Scan for the cell matching the given text and deliver its [X, Y] coordinate at center. 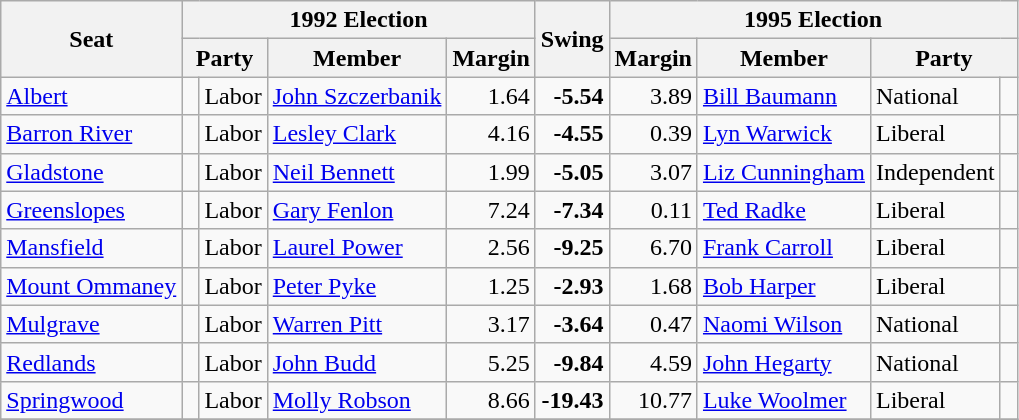
Peter Pyke [357, 286]
Ted Radke [784, 210]
Warren Pitt [357, 324]
-4.55 [572, 134]
Gary Fenlon [357, 210]
Greenslopes [92, 210]
Redlands [92, 362]
7.24 [491, 210]
4.16 [491, 134]
John Budd [357, 362]
Neil Bennett [357, 172]
-5.54 [572, 96]
10.77 [653, 400]
2.56 [491, 248]
Liz Cunningham [784, 172]
1995 Election [813, 20]
-9.25 [572, 248]
3.07 [653, 172]
-5.05 [572, 172]
0.11 [653, 210]
3.17 [491, 324]
Frank Carroll [784, 248]
Mansfield [92, 248]
Albert [92, 96]
1.64 [491, 96]
1.99 [491, 172]
Swing [572, 39]
Barron River [92, 134]
5.25 [491, 362]
6.70 [653, 248]
1992 Election [358, 20]
3.89 [653, 96]
8.66 [491, 400]
Independent [935, 172]
Mulgrave [92, 324]
-7.34 [572, 210]
Bob Harper [784, 286]
-3.64 [572, 324]
-9.84 [572, 362]
Lesley Clark [357, 134]
Lyn Warwick [784, 134]
0.47 [653, 324]
Luke Woolmer [784, 400]
1.68 [653, 286]
1.25 [491, 286]
John Hegarty [784, 362]
-19.43 [572, 400]
John Szczerbanik [357, 96]
Springwood [92, 400]
Naomi Wilson [784, 324]
Molly Robson [357, 400]
4.59 [653, 362]
Laurel Power [357, 248]
Seat [92, 39]
Bill Baumann [784, 96]
Gladstone [92, 172]
0.39 [653, 134]
Mount Ommaney [92, 286]
-2.93 [572, 286]
